Extract the (x, y) coordinate from the center of the cell holding the provided text.  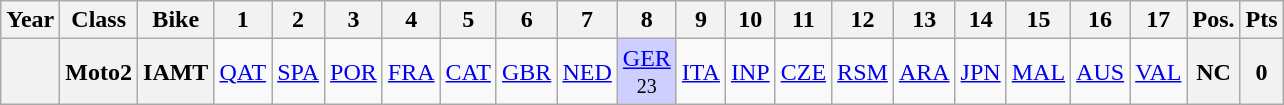
10 (750, 20)
NC (1214, 72)
15 (1038, 20)
4 (411, 20)
6 (526, 20)
NED (587, 72)
Year (30, 20)
MAL (1038, 72)
RSM (863, 72)
9 (700, 20)
1 (243, 20)
12 (863, 20)
Pts (1262, 20)
0 (1262, 72)
17 (1158, 20)
CZE (803, 72)
GBR (526, 72)
QAT (243, 72)
SPA (298, 72)
Moto2 (99, 72)
3 (354, 20)
11 (803, 20)
13 (924, 20)
ARA (924, 72)
JPN (980, 72)
2 (298, 20)
Pos. (1214, 20)
INP (750, 72)
FRA (411, 72)
POR (354, 72)
ITA (700, 72)
VAL (1158, 72)
8 (646, 20)
AUS (1100, 72)
16 (1100, 20)
Class (99, 20)
7 (587, 20)
14 (980, 20)
Bike (176, 20)
5 (468, 20)
CAT (468, 72)
GER23 (646, 72)
IAMT (176, 72)
